Identify which cell holds the provided text, then report its [X, Y] central coordinate. 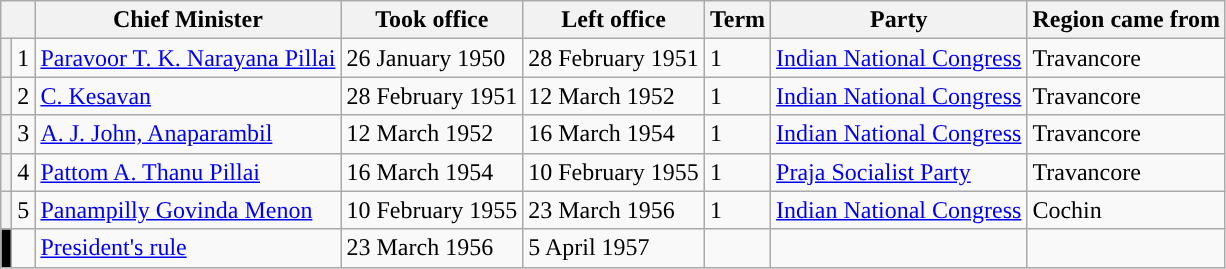
C. Kesavan [188, 96]
4 [24, 172]
5 [24, 210]
Region came from [1126, 20]
Panampilly Govinda Menon [188, 210]
Left office [614, 20]
President's rule [188, 248]
3 [24, 134]
Took office [432, 20]
Paravoor T. K. Narayana Pillai [188, 58]
Praja Socialist Party [899, 172]
5 April 1957 [614, 248]
Term [737, 20]
Pattom A. Thanu Pillai [188, 172]
26 January 1950 [432, 58]
Party [899, 20]
A. J. John, Anaparambil [188, 134]
Cochin [1126, 210]
2 [24, 96]
Chief Minister [188, 20]
